Find where the given text appears and provide that cell's center as [X, Y] coordinate. 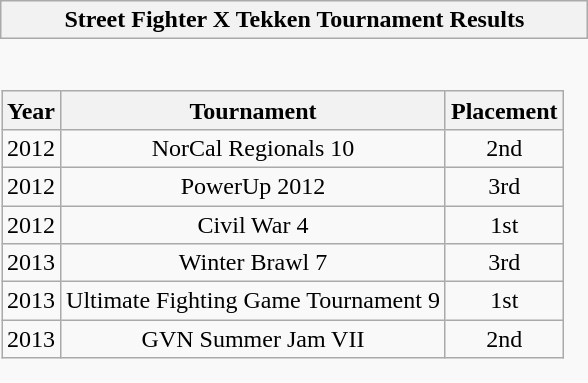
Ultimate Fighting Game Tournament 9 [254, 301]
NorCal Regionals 10 [254, 148]
Winter Brawl 7 [254, 263]
Placement [504, 110]
Street Fighter X Tekken Tournament Results [294, 20]
Civil War 4 [254, 225]
PowerUp 2012 [254, 186]
Tournament [254, 110]
Year [32, 110]
GVN Summer Jam VII [254, 339]
